Return the [x, y] coordinate for the center point of the cell that contains the specified text.  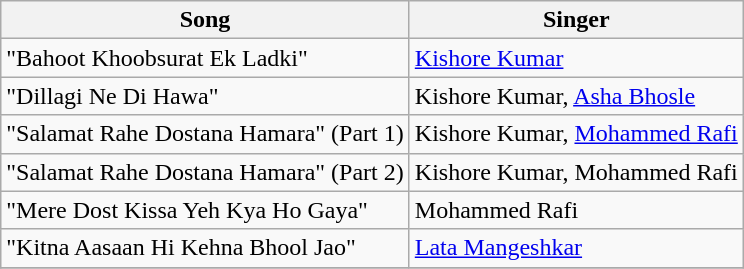
Kishore Kumar, Asha Bhosle [576, 96]
"Kitna Aasaan Hi Kehna Bhool Jao" [206, 248]
"Salamat Rahe Dostana Hamara" (Part 2) [206, 172]
Singer [576, 20]
Song [206, 20]
Mohammed Rafi [576, 210]
Kishore Kumar [576, 58]
"Mere Dost Kissa Yeh Kya Ho Gaya" [206, 210]
"Salamat Rahe Dostana Hamara" (Part 1) [206, 134]
Lata Mangeshkar [576, 248]
"Bahoot Khoobsurat Ek Ladki" [206, 58]
"Dillagi Ne Di Hawa" [206, 96]
